Find where the given text appears and provide that cell's center as (X, Y) coordinate. 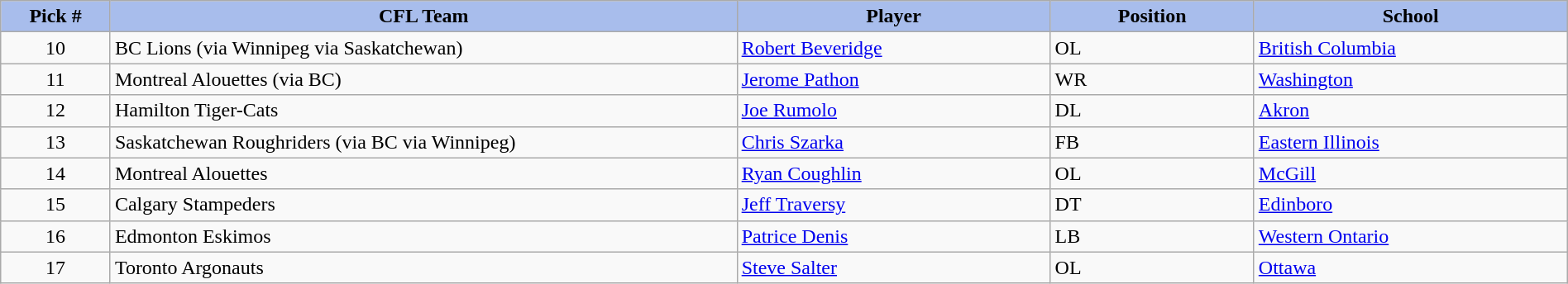
Edinboro (1411, 205)
Western Ontario (1411, 236)
14 (56, 173)
Ottawa (1411, 267)
DL (1152, 111)
Montreal Alouettes (423, 173)
17 (56, 267)
WR (1152, 79)
LB (1152, 236)
16 (56, 236)
Steve Salter (893, 267)
12 (56, 111)
Saskatchewan Roughriders (via BC via Winnipeg) (423, 142)
Calgary Stampeders (423, 205)
11 (56, 79)
Montreal Alouettes (via BC) (423, 79)
DT (1152, 205)
Pick # (56, 17)
13 (56, 142)
Jeff Traversy (893, 205)
Robert Beveridge (893, 48)
McGill (1411, 173)
BC Lions (via Winnipeg via Saskatchewan) (423, 48)
School (1411, 17)
CFL Team (423, 17)
Edmonton Eskimos (423, 236)
FB (1152, 142)
Akron (1411, 111)
Position (1152, 17)
Washington (1411, 79)
Ryan Coughlin (893, 173)
Chris Szarka (893, 142)
15 (56, 205)
Toronto Argonauts (423, 267)
10 (56, 48)
Joe Rumolo (893, 111)
Patrice Denis (893, 236)
Eastern Illinois (1411, 142)
Jerome Pathon (893, 79)
Player (893, 17)
British Columbia (1411, 48)
Hamilton Tiger-Cats (423, 111)
